Detect which cell encompasses the target text, then output its (x, y) center coordinate. 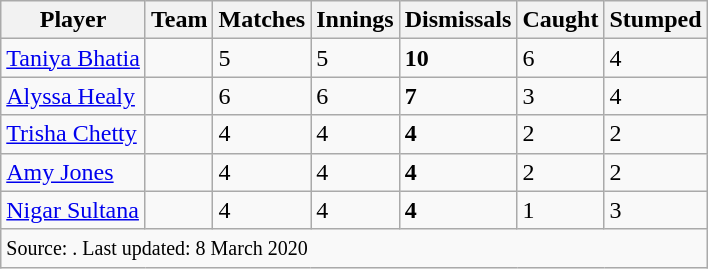
Innings (355, 20)
Taniya Bhatia (74, 58)
Player (74, 20)
7 (458, 96)
Alyssa Healy (74, 96)
Matches (262, 20)
Caught (560, 20)
Stumped (656, 20)
Trisha Chetty (74, 134)
Amy Jones (74, 172)
1 (560, 210)
Nigar Sultana (74, 210)
Team (179, 20)
10 (458, 58)
Dismissals (458, 20)
Source: . Last updated: 8 March 2020 (354, 248)
